Scan for the cell matching the given text and deliver its [X, Y] coordinate at center. 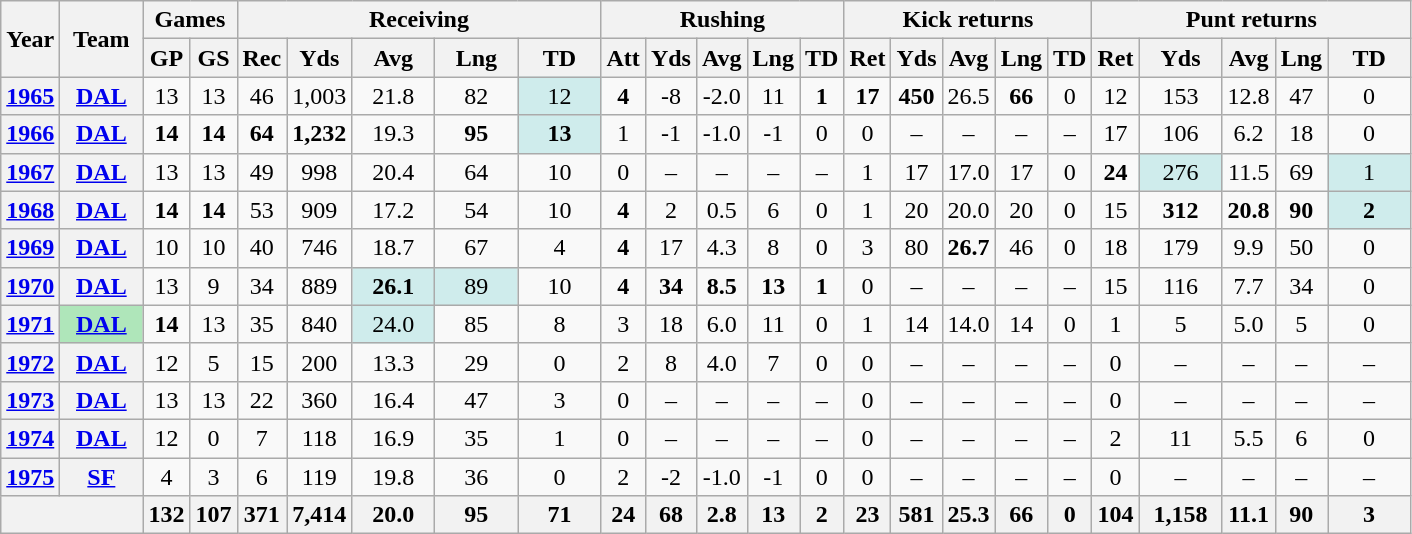
26.7 [968, 248]
49 [262, 172]
5.5 [1248, 438]
26.5 [968, 96]
20.4 [394, 172]
Punt returns [1252, 20]
-2.0 [722, 96]
153 [1180, 96]
1967 [30, 172]
36 [476, 477]
14.0 [968, 324]
21.8 [394, 96]
89 [476, 286]
0.5 [722, 210]
1,232 [320, 134]
1969 [30, 248]
1,003 [320, 96]
6.2 [1248, 134]
119 [320, 477]
Kick returns [968, 20]
4.0 [722, 362]
1970 [30, 286]
18.7 [394, 248]
1975 [30, 477]
40 [262, 248]
107 [214, 515]
80 [916, 248]
GS [214, 58]
50 [1301, 248]
276 [1180, 172]
Receiving [419, 20]
82 [476, 96]
1972 [30, 362]
909 [320, 210]
25.3 [968, 515]
1971 [30, 324]
19.8 [394, 477]
29 [476, 362]
19.3 [394, 134]
746 [320, 248]
889 [320, 286]
1,158 [1180, 515]
Rec [262, 58]
1965 [30, 96]
5.0 [1248, 324]
581 [916, 515]
SF [102, 477]
360 [320, 400]
840 [320, 324]
16.4 [394, 400]
23 [868, 515]
6.0 [722, 324]
116 [1180, 286]
1968 [30, 210]
69 [1301, 172]
1974 [30, 438]
17.2 [394, 210]
312 [1180, 210]
53 [262, 210]
9.9 [1248, 248]
20.8 [1248, 210]
67 [476, 248]
17.0 [968, 172]
-2 [670, 477]
7.7 [1248, 286]
GP [166, 58]
16.9 [394, 438]
68 [670, 515]
2.8 [722, 515]
7,414 [320, 515]
26.1 [394, 286]
Team [102, 39]
11.5 [1248, 172]
Games [190, 20]
8.5 [722, 286]
Year [30, 39]
371 [262, 515]
54 [476, 210]
71 [560, 515]
Rushing [722, 20]
22 [262, 400]
179 [1180, 248]
132 [166, 515]
106 [1180, 134]
998 [320, 172]
12.8 [1248, 96]
9 [214, 286]
118 [320, 438]
24.0 [394, 324]
1973 [30, 400]
450 [916, 96]
11.1 [1248, 515]
13.3 [394, 362]
-8 [670, 96]
1966 [30, 134]
4.3 [722, 248]
200 [320, 362]
Att [623, 58]
104 [1116, 515]
85 [476, 324]
